From the cell containing the given text, extract its center point as (X, Y) coordinate. 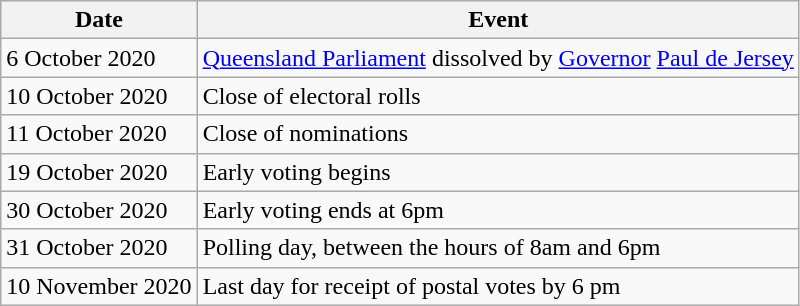
Date (99, 20)
Event (498, 20)
11 October 2020 (99, 134)
31 October 2020 (99, 248)
Close of electoral rolls (498, 96)
6 October 2020 (99, 58)
Early voting ends at 6pm (498, 210)
19 October 2020 (99, 172)
30 October 2020 (99, 210)
10 October 2020 (99, 96)
Early voting begins (498, 172)
Close of nominations (498, 134)
Queensland Parliament dissolved by Governor Paul de Jersey (498, 58)
Last day for receipt of postal votes by 6 pm (498, 286)
10 November 2020 (99, 286)
Polling day, between the hours of 8am and 6pm (498, 248)
